From the cell containing the given text, extract its center point as [x, y] coordinate. 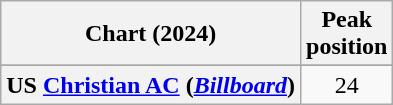
Peak position [347, 34]
US Christian AC (Billboard) [151, 85]
Chart (2024) [151, 34]
24 [347, 85]
